Locate the cell with the specified text and output its (x, y) center coordinate. 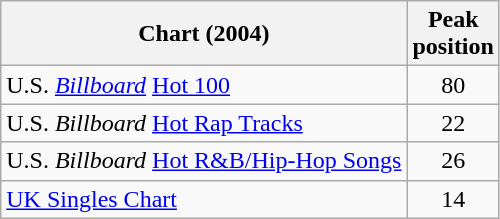
Chart (2004) (204, 34)
22 (453, 123)
U.S. Billboard Hot Rap Tracks (204, 123)
26 (453, 161)
U.S. Billboard Hot 100 (204, 85)
U.S. Billboard Hot R&B/Hip-Hop Songs (204, 161)
80 (453, 85)
UK Singles Chart (204, 199)
Peakposition (453, 34)
14 (453, 199)
